Scan for the cell matching the given text and deliver its (X, Y) coordinate at center. 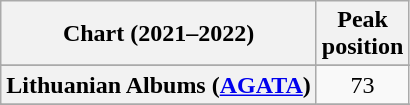
73 (362, 85)
Peakposition (362, 34)
Chart (2021–2022) (159, 34)
Lithuanian Albums (AGATA) (159, 85)
